Search for the cell housing the specified text and yield its [X, Y] center coordinate. 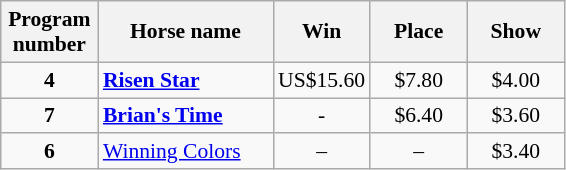
4 [50, 80]
Win [322, 32]
$7.80 [418, 80]
Show [516, 32]
$6.40 [418, 116]
7 [50, 116]
$3.60 [516, 116]
Risen Star [186, 80]
6 [50, 152]
Winning Colors [186, 152]
Brian's Time [186, 116]
Horse name [186, 32]
$4.00 [516, 80]
- [322, 116]
Program number [50, 32]
US$15.60 [322, 80]
Place [418, 32]
$3.40 [516, 152]
